Provide the (X, Y) coordinate of the cell's center where the given text is located.  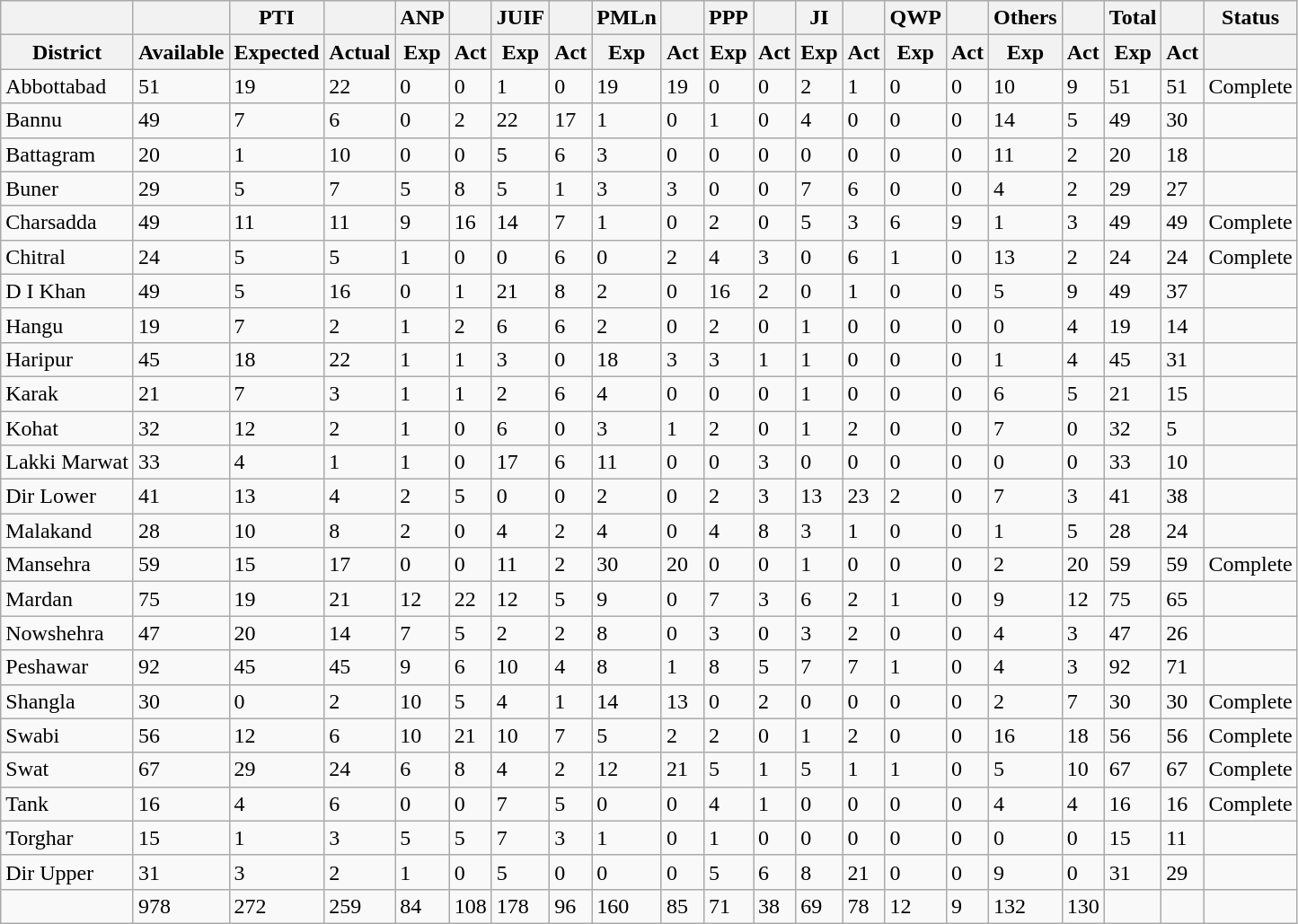
Mardan (67, 599)
78 (864, 906)
Malakand (67, 531)
District (67, 52)
Swabi (67, 735)
PMLn (627, 18)
JI (819, 18)
27 (1182, 189)
Buner (67, 189)
23 (864, 497)
Kohat (67, 428)
978 (181, 906)
Dir Lower (67, 497)
130 (1083, 906)
259 (359, 906)
96 (571, 906)
Charsadda (67, 223)
108 (471, 906)
Bannu (67, 120)
Chitral (67, 257)
D I Khan (67, 291)
Actual (359, 52)
26 (1182, 633)
37 (1182, 291)
272 (277, 906)
Available (181, 52)
Peshawar (67, 667)
Mansehra (67, 565)
65 (1182, 599)
Abbottabad (67, 86)
Torghar (67, 838)
PPP (729, 18)
ANP (422, 18)
Lakki Marwat (67, 462)
Tank (67, 804)
85 (683, 906)
132 (1026, 906)
Dir Upper (67, 872)
Status (1250, 18)
PTI (277, 18)
84 (422, 906)
Total (1133, 18)
JUIF (520, 18)
Swat (67, 770)
Karak (67, 393)
178 (520, 906)
Hangu (67, 325)
69 (819, 906)
Battagram (67, 154)
Nowshehra (67, 633)
QWP (915, 18)
Shangla (67, 701)
160 (627, 906)
Haripur (67, 359)
Expected (277, 52)
Others (1026, 18)
